Pinpoint the cell where the given text exists, returning its (X, Y) midpoint coordinate. 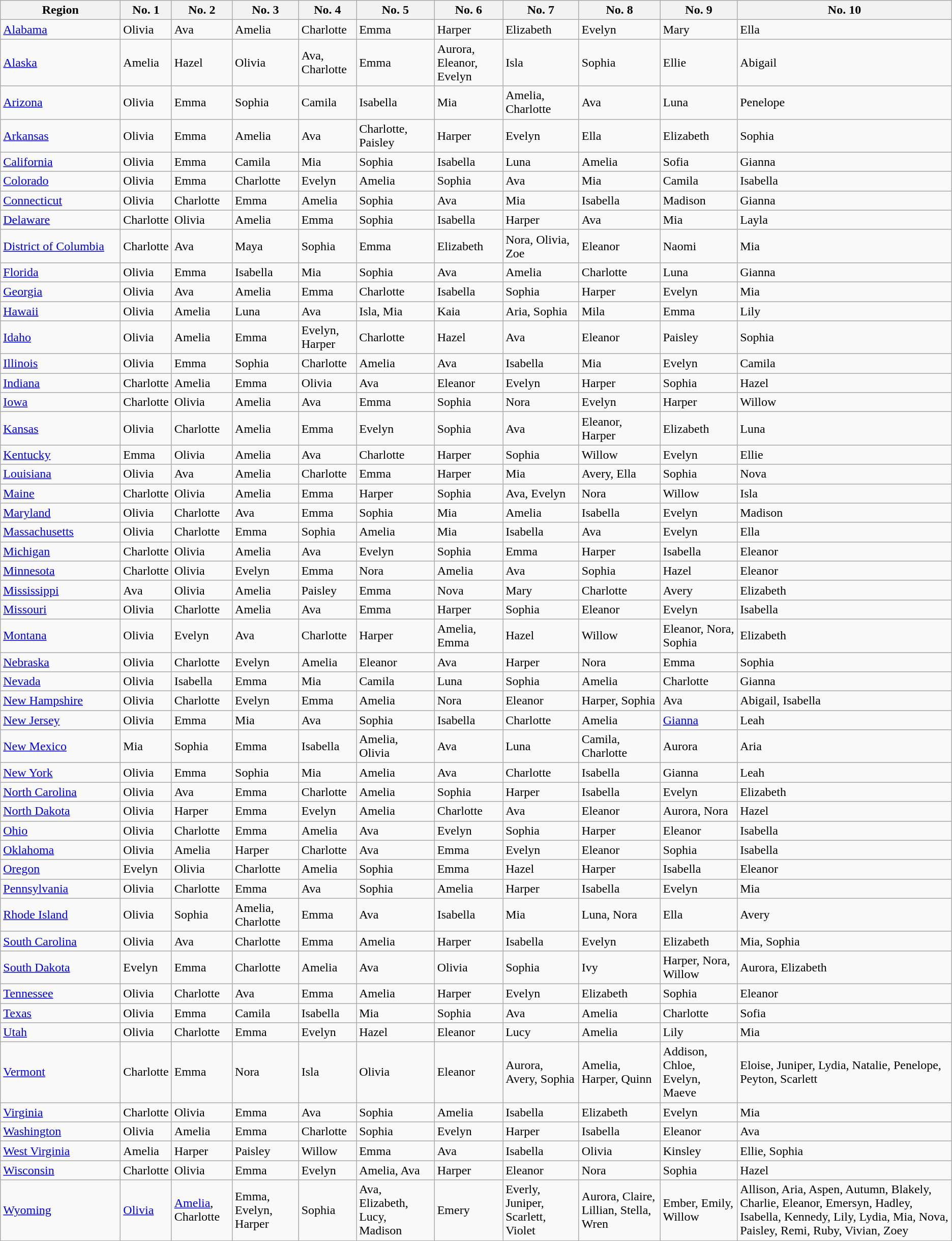
Evelyn, Harper (328, 338)
Emma, Evelyn, Harper (265, 1210)
District of Columbia (61, 246)
Washington (61, 1132)
Illinois (61, 364)
Indiana (61, 383)
Amelia, Olivia (396, 747)
Kaia (468, 311)
Connecticut (61, 200)
Mila (619, 311)
Oklahoma (61, 850)
Penelope (845, 103)
Ellie, Sophia (845, 1151)
Abigail, Isabella (845, 701)
Ava, Evelyn (541, 493)
Rhode Island (61, 914)
Colorado (61, 181)
Utah (61, 1032)
Nora, Olivia, Zoe (541, 246)
Aurora (699, 747)
Pennsylvania (61, 889)
Maine (61, 493)
Emery (468, 1210)
New Jersey (61, 720)
Minnesota (61, 571)
Tennessee (61, 993)
Vermont (61, 1072)
Massachusetts (61, 532)
Charlotte, Paisley (396, 135)
South Dakota (61, 967)
West Virginia (61, 1151)
No. 5 (396, 10)
Mississippi (61, 590)
Eloise, Juniper, Lydia, Natalie, Penelope, Peyton, Scarlett (845, 1072)
North Carolina (61, 792)
Addison, Chloe, Evelyn, Maeve (699, 1072)
Wisconsin (61, 1170)
Eleanor, Harper (619, 428)
Ava, Elizabeth, Lucy, Madison (396, 1210)
Michigan (61, 551)
Florida (61, 272)
Amelia, Harper, Quinn (619, 1072)
Aurora, Claire, Lillian, Stella, Wren (619, 1210)
Ivy (619, 967)
Harper, Nora, Willow (699, 967)
Naomi (699, 246)
Ember, Emily, Willow (699, 1210)
Kinsley (699, 1151)
Avery, Ella (619, 474)
Ava, Charlotte (328, 63)
Isla, Mia (396, 311)
Nebraska (61, 662)
South Carolina (61, 941)
Georgia (61, 291)
Delaware (61, 220)
Arizona (61, 103)
Mia, Sophia (845, 941)
Aurora, Eleanor, Evelyn (468, 63)
Harper, Sophia (619, 701)
Kansas (61, 428)
Arkansas (61, 135)
Oregon (61, 869)
Hawaii (61, 311)
Ohio (61, 831)
Luna, Nora (619, 914)
Kentucky (61, 455)
Idaho (61, 338)
Abigail (845, 63)
No. 9 (699, 10)
Camila, Charlotte (619, 747)
Missouri (61, 609)
Eleanor, Nora, Sophia (699, 636)
Amelia, Ava (396, 1170)
California (61, 162)
No. 1 (146, 10)
Aria, Sophia (541, 311)
Wyoming (61, 1210)
North Dakota (61, 811)
Montana (61, 636)
Aria (845, 747)
No. 7 (541, 10)
Alaska (61, 63)
No. 2 (201, 10)
Alabama (61, 29)
No. 8 (619, 10)
No. 4 (328, 10)
New Mexico (61, 747)
Layla (845, 220)
Aurora, Elizabeth (845, 967)
Amelia, Emma (468, 636)
Maryland (61, 513)
Aurora, Avery, Sophia (541, 1072)
Virginia (61, 1112)
Region (61, 10)
Everly, Juniper, Scarlett, Violet (541, 1210)
No. 6 (468, 10)
No. 3 (265, 10)
No. 10 (845, 10)
New York (61, 773)
New Hampshire (61, 701)
Iowa (61, 402)
Maya (265, 246)
Texas (61, 1013)
Aurora, Nora (699, 811)
Louisiana (61, 474)
Nevada (61, 682)
Lucy (541, 1032)
